Search for the cell housing the specified text and yield its (X, Y) center coordinate. 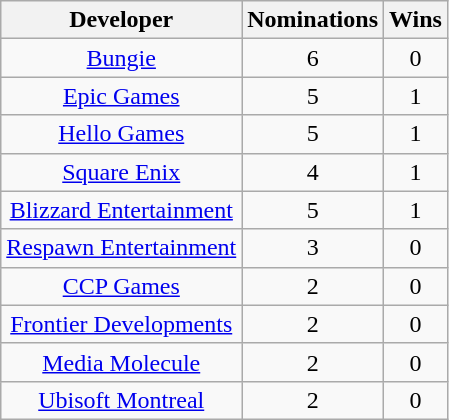
Blizzard Entertainment (122, 210)
Frontier Developments (122, 324)
CCP Games (122, 286)
Developer (122, 20)
Nominations (313, 20)
Hello Games (122, 134)
Square Enix (122, 172)
Respawn Entertainment (122, 248)
Media Molecule (122, 362)
6 (313, 58)
Wins (416, 20)
Ubisoft Montreal (122, 400)
Bungie (122, 58)
3 (313, 248)
4 (313, 172)
Epic Games (122, 96)
